Pinpoint the cell where the given text exists, returning its (x, y) midpoint coordinate. 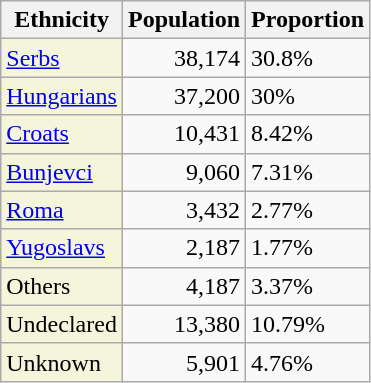
Unknown (62, 362)
Serbs (62, 58)
13,380 (184, 324)
10,431 (184, 134)
1.77% (308, 248)
4.76% (308, 362)
Ethnicity (62, 20)
Yugoslavs (62, 248)
5,901 (184, 362)
10.79% (308, 324)
38,174 (184, 58)
30% (308, 96)
Hungarians (62, 96)
Others (62, 286)
3,432 (184, 210)
2,187 (184, 248)
Undeclared (62, 324)
4,187 (184, 286)
3.37% (308, 286)
Bunjevci (62, 172)
Roma (62, 210)
8.42% (308, 134)
Proportion (308, 20)
9,060 (184, 172)
30.8% (308, 58)
2.77% (308, 210)
Population (184, 20)
37,200 (184, 96)
Croats (62, 134)
7.31% (308, 172)
